Scan for the cell matching the given text and deliver its [X, Y] coordinate at center. 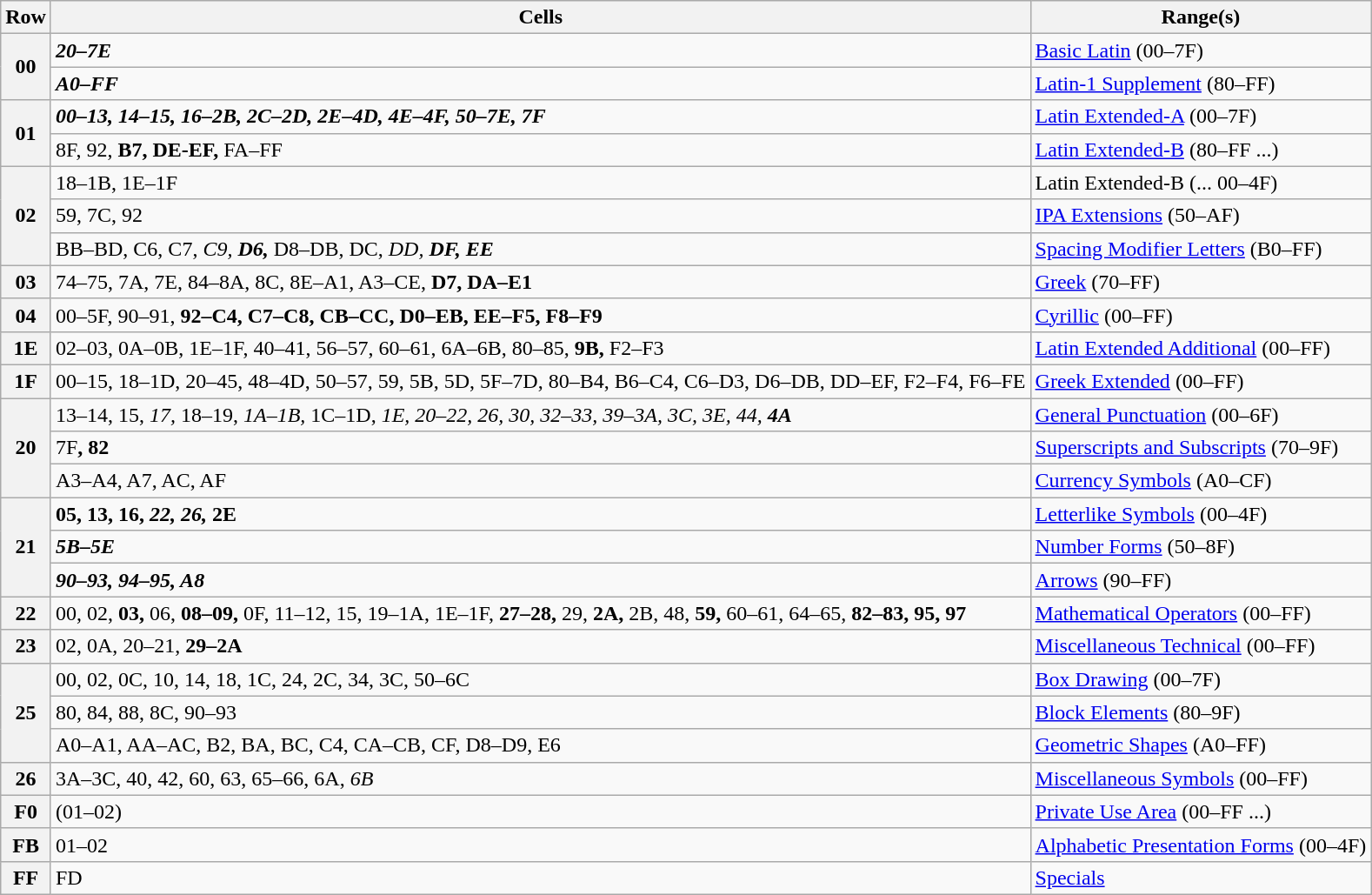
A0–A1, AA–AC, B2, BA, BC, C4, CA–CB, CF, D8–D9, E6 [541, 745]
3A–3C, 40, 42, 60, 63, 65–66, 6A, 6B [541, 778]
01–02 [541, 845]
00–5F, 90–91, 92–C4, C7–C8, CB–CC, D0–EB, EE–F5, F8–F9 [541, 315]
Miscellaneous Technical (00–FF) [1201, 646]
02 [26, 216]
01 [26, 133]
59, 7C, 92 [541, 216]
Range(s) [1201, 17]
Row [26, 17]
Private Use Area (00–FF ...) [1201, 812]
21 [26, 547]
Spacing Modifier Letters (B0–FF) [1201, 249]
Greek (70–FF) [1201, 282]
Superscripts and Subscripts (70–9F) [1201, 448]
03 [26, 282]
20–7E [541, 50]
General Punctuation (00–6F) [1201, 415]
80, 84, 88, 8C, 90–93 [541, 712]
00–13, 14–15, 16–2B, 2C–2D, 2E–4D, 4E–4F, 50–7E, 7F [541, 117]
Block Elements (80–9F) [1201, 712]
23 [26, 646]
Specials [1201, 878]
Miscellaneous Symbols (00–FF) [1201, 778]
BB–BD, C6, C7, C9, D6, D8–DB, DC, DD, DF, EE [541, 249]
Alphabetic Presentation Forms (00–4F) [1201, 845]
FB [26, 845]
(01–02) [541, 812]
IPA Extensions (50–AF) [1201, 216]
Latin Extended-A (00–7F) [1201, 117]
1F [26, 381]
1E [26, 348]
Box Drawing (00–7F) [1201, 679]
Basic Latin (00–7F) [1201, 50]
7F, 82 [541, 448]
26 [26, 778]
02, 0A, 20–21, 29–2A [541, 646]
A0–FF [541, 83]
05, 13, 16, 22, 26, 2E [541, 514]
Currency Symbols (A0–CF) [1201, 481]
20 [26, 448]
Mathematical Operators (00–FF) [1201, 613]
Latin-1 Supplement (80–FF) [1201, 83]
00 [26, 67]
Cells [541, 17]
18–1B, 1E–1F [541, 183]
F0 [26, 812]
Latin Extended-B (80–FF ...) [1201, 150]
22 [26, 613]
90–93, 94–95, A8 [541, 580]
Latin Extended Additional (00–FF) [1201, 348]
Greek Extended (00–FF) [1201, 381]
00, 02, 0C, 10, 14, 18, 1C, 24, 2C, 34, 3C, 50–6C [541, 679]
02–03, 0A–0B, 1E–1F, 40–41, 56–57, 60–61, 6A–6B, 80–85, 9B, F2–F3 [541, 348]
FD [541, 878]
00–15, 18–1D, 20–45, 48–4D, 50–57, 59, 5B, 5D, 5F–7D, 80–B4, B6–C4, C6–D3, D6–DB, DD–EF, F2–F4, F6–FE [541, 381]
5B–5E [541, 547]
A3–A4, A7, AC, AF [541, 481]
Latin Extended-B (... 00–4F) [1201, 183]
8F, 92, B7, DE-EF, FA–FF [541, 150]
Number Forms (50–8F) [1201, 547]
74–75, 7A, 7E, 84–8A, 8C, 8E–A1, A3–CE, D7, DA–E1 [541, 282]
04 [26, 315]
Arrows (90–FF) [1201, 580]
Geometric Shapes (A0–FF) [1201, 745]
13–14, 15, 17, 18–19, 1A–1B, 1C–1D, 1E, 20–22, 26, 30, 32–33, 39–3A, 3C, 3E, 44, 4A [541, 415]
Letterlike Symbols (00–4F) [1201, 514]
FF [26, 878]
00, 02, 03, 06, 08–09, 0F, 11–12, 15, 19–1A, 1E–1F, 27–28, 29, 2A, 2B, 48, 59, 60–61, 64–65, 82–83, 95, 97 [541, 613]
Cyrillic (00–FF) [1201, 315]
25 [26, 712]
